Output the [x, y] coordinate of the center of the cell containing the given text.  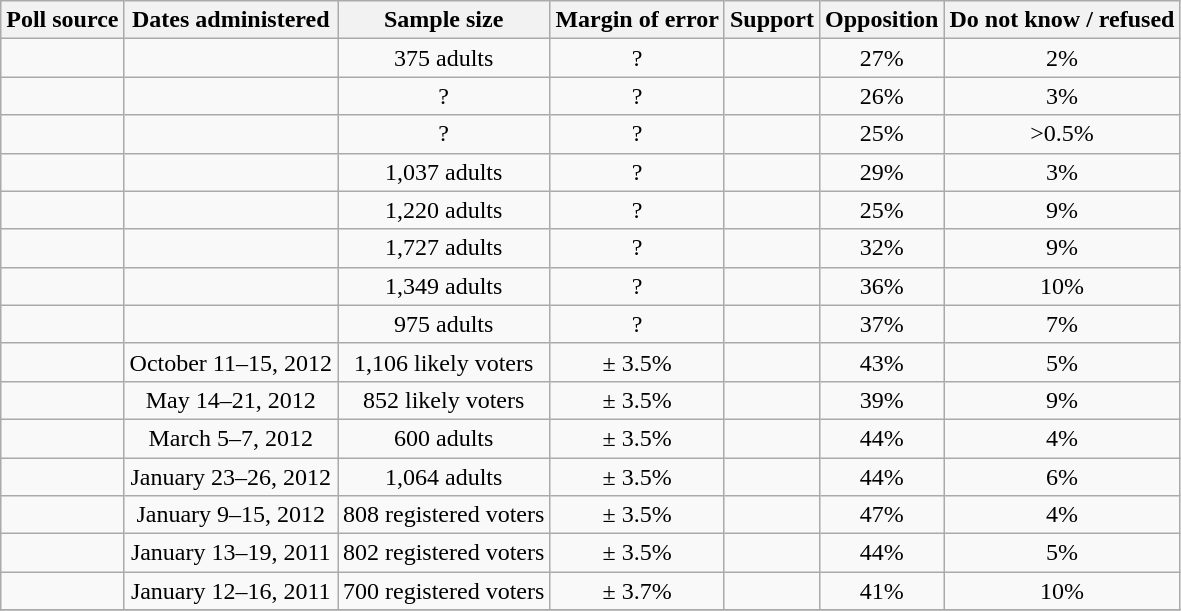
Dates administered [230, 20]
Opposition [882, 20]
852 likely voters [444, 400]
29% [882, 172]
975 adults [444, 324]
802 registered voters [444, 553]
1,064 adults [444, 477]
41% [882, 591]
>0.5% [1062, 134]
32% [882, 248]
600 adults [444, 438]
Support [772, 20]
January 12–16, 2011 [230, 591]
January 9–15, 2012 [230, 515]
March 5–7, 2012 [230, 438]
Poll source [62, 20]
October 11–15, 2012 [230, 362]
1,037 adults [444, 172]
Sample size [444, 20]
± 3.7% [638, 591]
27% [882, 58]
6% [1062, 477]
May 14–21, 2012 [230, 400]
7% [1062, 324]
808 registered voters [444, 515]
37% [882, 324]
January 23–26, 2012 [230, 477]
26% [882, 96]
2% [1062, 58]
36% [882, 286]
375 adults [444, 58]
1,106 likely voters [444, 362]
Margin of error [638, 20]
47% [882, 515]
43% [882, 362]
1,349 adults [444, 286]
1,727 adults [444, 248]
January 13–19, 2011 [230, 553]
Do not know / refused [1062, 20]
1,220 adults [444, 210]
39% [882, 400]
700 registered voters [444, 591]
